Output the [X, Y] coordinate of the center of the cell containing the given text.  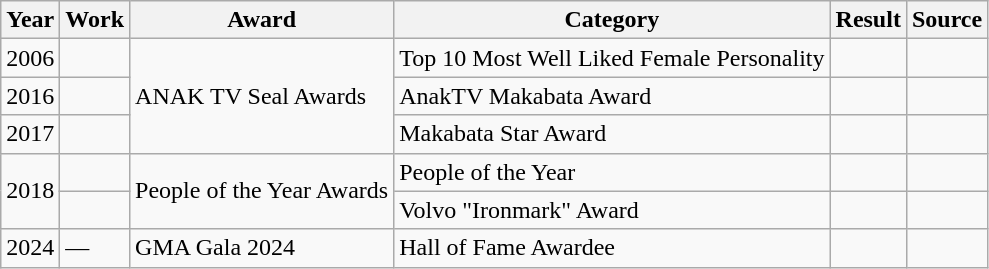
AnakTV Makabata Award [612, 96]
2006 [30, 58]
Volvo "Ironmark" Award [612, 210]
Award [262, 20]
Year [30, 20]
2016 [30, 96]
Makabata Star Award [612, 134]
Result [868, 20]
People of the Year Awards [262, 191]
Top 10 Most Well Liked Female Personality [612, 58]
ANAK TV Seal Awards [262, 96]
Work [95, 20]
2018 [30, 191]
2024 [30, 248]
People of the Year [612, 172]
GMA Gala 2024 [262, 248]
Category [612, 20]
Hall of Fame Awardee [612, 248]
2017 [30, 134]
Source [946, 20]
— [95, 248]
